From the cell containing the given text, extract its center point as [x, y] coordinate. 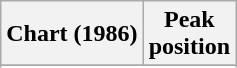
Peakposition [189, 34]
Chart (1986) [72, 34]
